For the text-containing cell, return its midpoint in [X, Y] coordinate format. 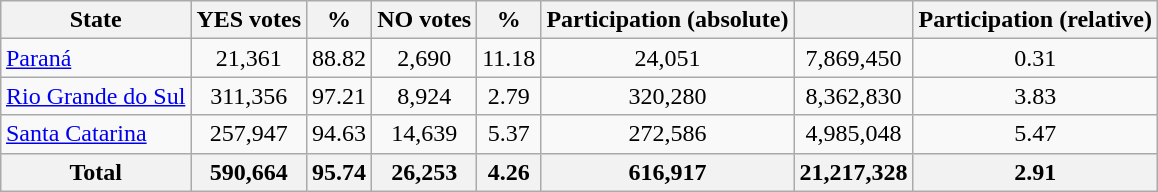
21,217,328 [854, 172]
11.18 [509, 58]
616,917 [668, 172]
4,985,048 [854, 134]
5.37 [509, 134]
3.83 [1036, 96]
4.26 [509, 172]
8,924 [424, 96]
94.63 [340, 134]
97.21 [340, 96]
26,253 [424, 172]
0.31 [1036, 58]
Rio Grande do Sul [95, 96]
590,664 [249, 172]
14,639 [424, 134]
21,361 [249, 58]
Total [95, 172]
320,280 [668, 96]
95.74 [340, 172]
NO votes [424, 20]
Participation (relative) [1036, 20]
2.91 [1036, 172]
8,362,830 [854, 96]
88.82 [340, 58]
24,051 [668, 58]
Santa Catarina [95, 134]
2.79 [509, 96]
YES votes [249, 20]
Participation (absolute) [668, 20]
2,690 [424, 58]
272,586 [668, 134]
State [95, 20]
5.47 [1036, 134]
257,947 [249, 134]
7,869,450 [854, 58]
Paraná [95, 58]
311,356 [249, 96]
